Capture the cell that displays the provided text and extract its [x, y] central coordinate. 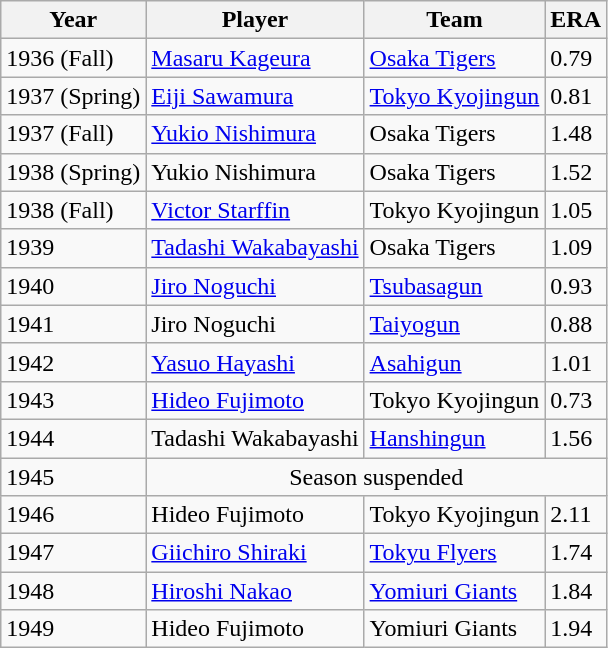
1.48 [576, 134]
2.11 [576, 515]
1.52 [576, 172]
1949 [74, 629]
1946 [74, 515]
Tokyu Flyers [454, 553]
1.09 [576, 248]
Giichiro Shiraki [255, 553]
1941 [74, 324]
Hanshingun [454, 438]
0.81 [576, 96]
1.05 [576, 210]
1.94 [576, 629]
ERA [576, 20]
Year [74, 20]
Tsubasagun [454, 286]
1937 (Spring) [74, 96]
0.73 [576, 400]
Taiyogun [454, 324]
1938 (Spring) [74, 172]
Victor Starffin [255, 210]
0.88 [576, 324]
1936 (Fall) [74, 58]
Player [255, 20]
Masaru Kageura [255, 58]
1.01 [576, 362]
1937 (Fall) [74, 134]
Season suspended [376, 477]
0.79 [576, 58]
0.93 [576, 286]
Asahigun [454, 362]
1944 [74, 438]
1.74 [576, 553]
1947 [74, 553]
1.84 [576, 591]
Eiji Sawamura [255, 96]
1948 [74, 591]
Team [454, 20]
1940 [74, 286]
1.56 [576, 438]
1943 [74, 400]
1939 [74, 248]
1945 [74, 477]
1942 [74, 362]
Yasuo Hayashi [255, 362]
Hiroshi Nakao [255, 591]
1938 (Fall) [74, 210]
